Locate the cell with the specified text and output its [x, y] center coordinate. 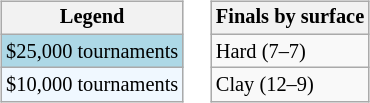
Finals by surface [290, 18]
Legend [92, 18]
$25,000 tournaments [92, 51]
Clay (12–9) [290, 85]
Hard (7–7) [290, 51]
$10,000 tournaments [92, 85]
